Scan for the cell matching the given text and deliver its [X, Y] coordinate at center. 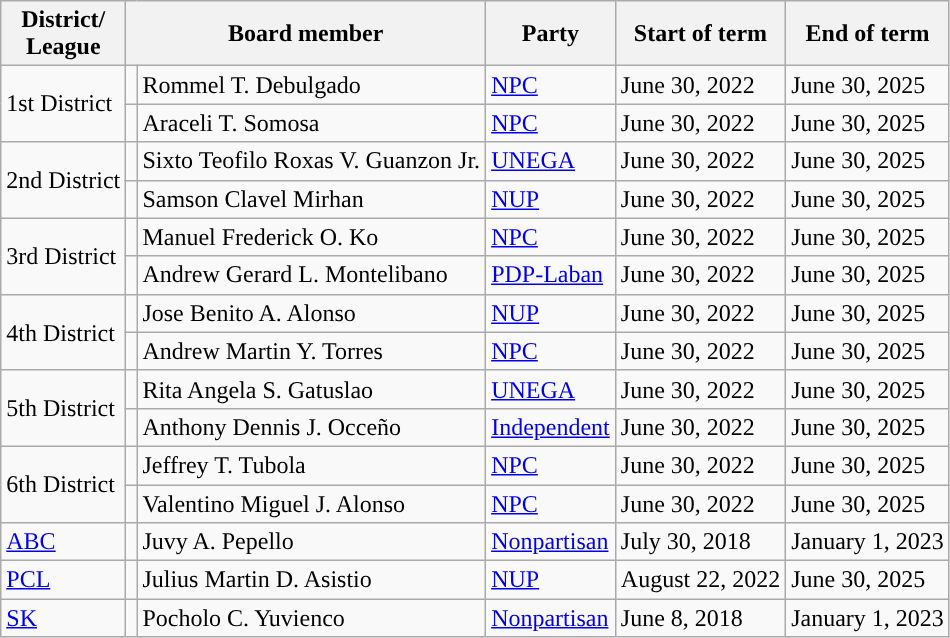
Samson Clavel Mirhan [312, 199]
Pocholo C. Yuvienco [312, 618]
2nd District [64, 180]
End of term [868, 34]
3rd District [64, 256]
District/League [64, 34]
July 30, 2018 [700, 542]
Rommel T. Debulgado [312, 85]
Araceli T. Somosa [312, 123]
5th District [64, 408]
Board member [306, 34]
Jeffrey T. Tubola [312, 465]
Start of term [700, 34]
1st District [64, 104]
Independent [551, 427]
Julius Martin D. Asistio [312, 580]
June 8, 2018 [700, 618]
ABC [64, 542]
August 22, 2022 [700, 580]
Rita Angela S. Gatuslao [312, 389]
Manuel Frederick O. Ko [312, 237]
Jose Benito A. Alonso [312, 313]
Andrew Gerard L. Montelibano [312, 275]
PDP-Laban [551, 275]
PCL [64, 580]
Juvy A. Pepello [312, 542]
SK [64, 618]
Party [551, 34]
4th District [64, 332]
Valentino Miguel J. Alonso [312, 503]
Anthony Dennis J. Occeño [312, 427]
Andrew Martin Y. Torres [312, 351]
Sixto Teofilo Roxas V. Guanzon Jr. [312, 161]
6th District [64, 484]
